From the cell containing the given text, extract its center point as [x, y] coordinate. 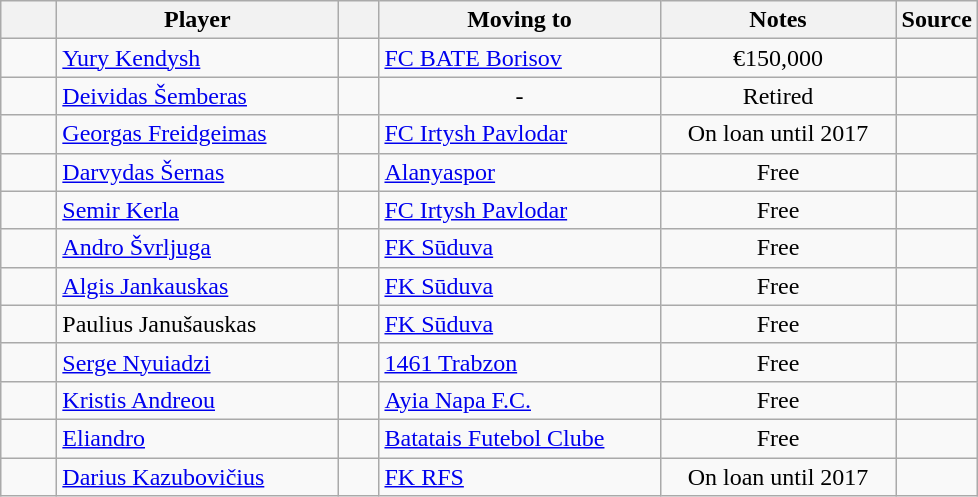
Notes [778, 20]
Serge Nyuiadzi [198, 362]
FC BATE Borisov [520, 58]
Alanyaspor [520, 172]
Deividas Šemberas [198, 96]
Ayia Napa F.C. [520, 400]
FK RFS [520, 477]
€150,000 [778, 58]
Source [936, 20]
Algis Jankauskas [198, 286]
Georgas Freidgeimas [198, 134]
Darius Kazubovičius [198, 477]
- [520, 96]
Batatais Futebol Clube [520, 438]
Retired [778, 96]
Semir Kerla [198, 210]
Eliandro [198, 438]
Moving to [520, 20]
1461 Trabzon [520, 362]
Andro Švrljuga [198, 248]
Kristis Andreou [198, 400]
Player [198, 20]
Paulius Janušauskas [198, 324]
Yury Kendysh [198, 58]
Darvydas Šernas [198, 172]
